Detect which cell encompasses the target text, then output its (X, Y) center coordinate. 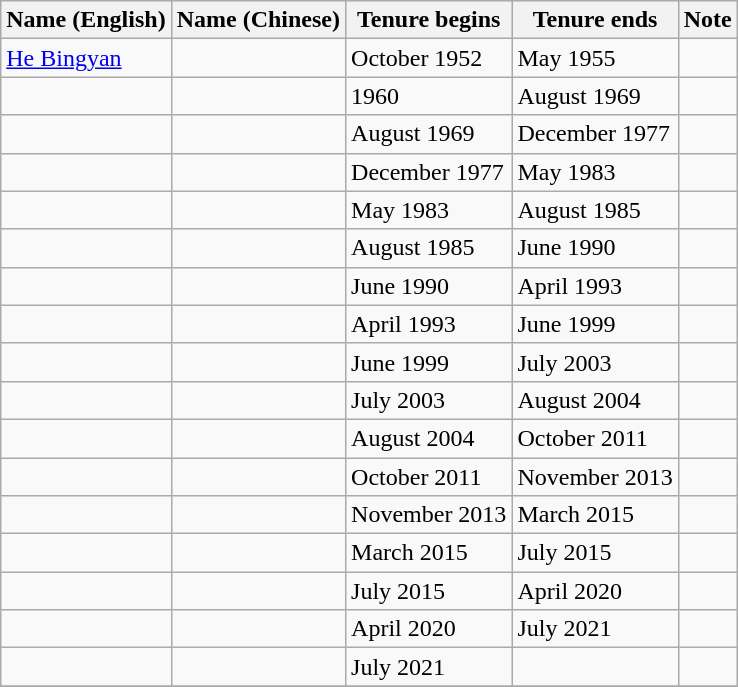
October 1952 (429, 58)
May 1955 (595, 58)
Tenure ends (595, 20)
Tenure begins (429, 20)
Name (Chinese) (258, 20)
Note (708, 20)
Name (English) (86, 20)
He Bingyan (86, 58)
1960 (429, 96)
